Determine the [X, Y] coordinate at the center of the cell enclosing the given text.  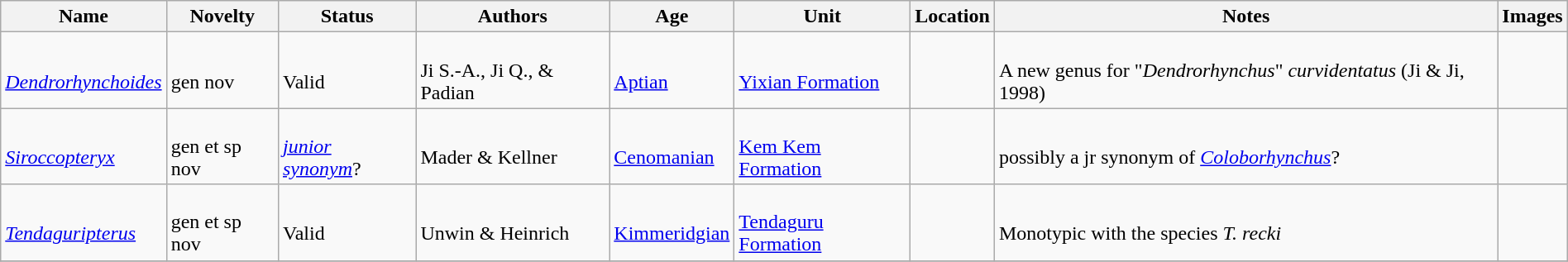
Unwin & Heinrich [513, 222]
Kimmeridgian [672, 222]
Location [953, 17]
Unit [822, 17]
Tendaguripterus [84, 222]
junior synonym? [347, 146]
Monotypic with the species T. recki [1245, 222]
Status [347, 17]
Authors [513, 17]
Mader & Kellner [513, 146]
A new genus for "Dendrorhynchus" curvidentatus (Ji & Ji, 1998) [1245, 70]
Yixian Formation [822, 70]
Siroccopteryx [84, 146]
Aptian [672, 70]
Notes [1245, 17]
Name [84, 17]
Ji S.-A., Ji Q., & Padian [513, 70]
possibly a jr synonym of Coloborhynchus? [1245, 146]
Age [672, 17]
gen nov [222, 70]
Images [1532, 17]
Novelty [222, 17]
Tendaguru Formation [822, 222]
Dendrorhynchoides [84, 70]
Cenomanian [672, 146]
Kem Kem Formation [822, 146]
